For the text-containing cell, return its midpoint in [X, Y] coordinate format. 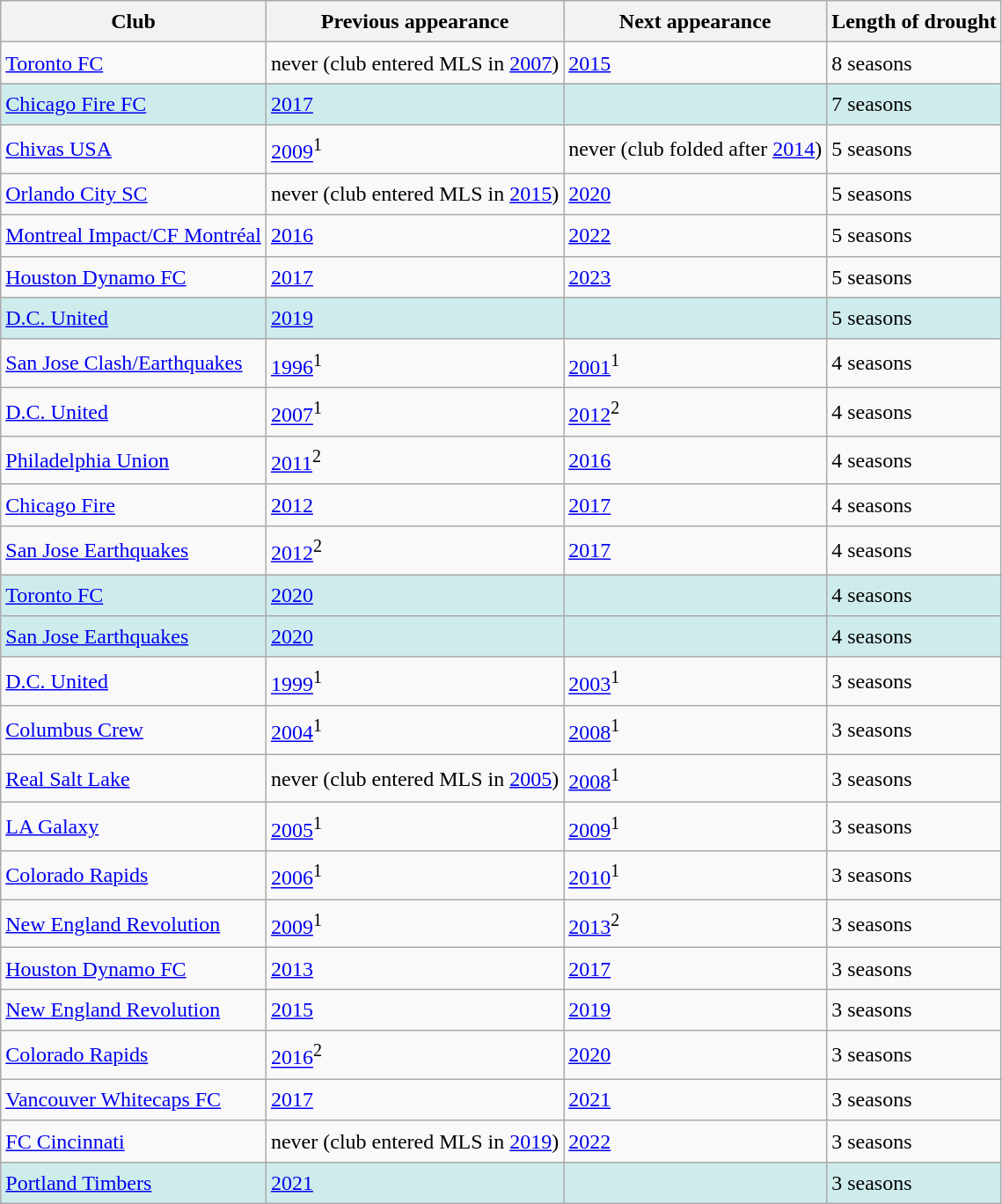
2013 [414, 968]
Length of drought [915, 21]
20031 [695, 681]
20162 [414, 1054]
20051 [414, 827]
7 seasons [915, 104]
Club [134, 21]
Next appearance [695, 21]
LA Galaxy [134, 827]
San Jose Clash/Earthquakes [134, 363]
8 seasons [915, 63]
20041 [414, 730]
20011 [695, 363]
20071 [414, 412]
Previous appearance [414, 21]
20101 [695, 875]
Columbus Crew [134, 730]
never (club folded after 2014) [695, 150]
never (club entered MLS in 2007) [414, 63]
Real Salt Lake [134, 778]
Portland Timbers [134, 1183]
Chicago Fire FC [134, 104]
Montreal Impact/CF Montréal [134, 236]
never (club entered MLS in 2015) [414, 194]
19991 [414, 681]
2023 [695, 276]
never (club entered MLS in 2019) [414, 1141]
Chicago Fire [134, 505]
Orlando City SC [134, 194]
Vancouver Whitecaps FC [134, 1100]
19961 [414, 363]
Chivas USA [134, 150]
20132 [695, 924]
2012 [414, 505]
Philadelphia Union [134, 459]
never (club entered MLS in 2005) [414, 778]
20061 [414, 875]
20112 [414, 459]
FC Cincinnati [134, 1141]
